Scan for the cell matching the given text and deliver its (x, y) coordinate at center. 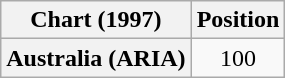
100 (238, 58)
Australia (ARIA) (96, 58)
Position (238, 20)
Chart (1997) (96, 20)
